Determine the (X, Y) coordinate at the center of the cell enclosing the given text.  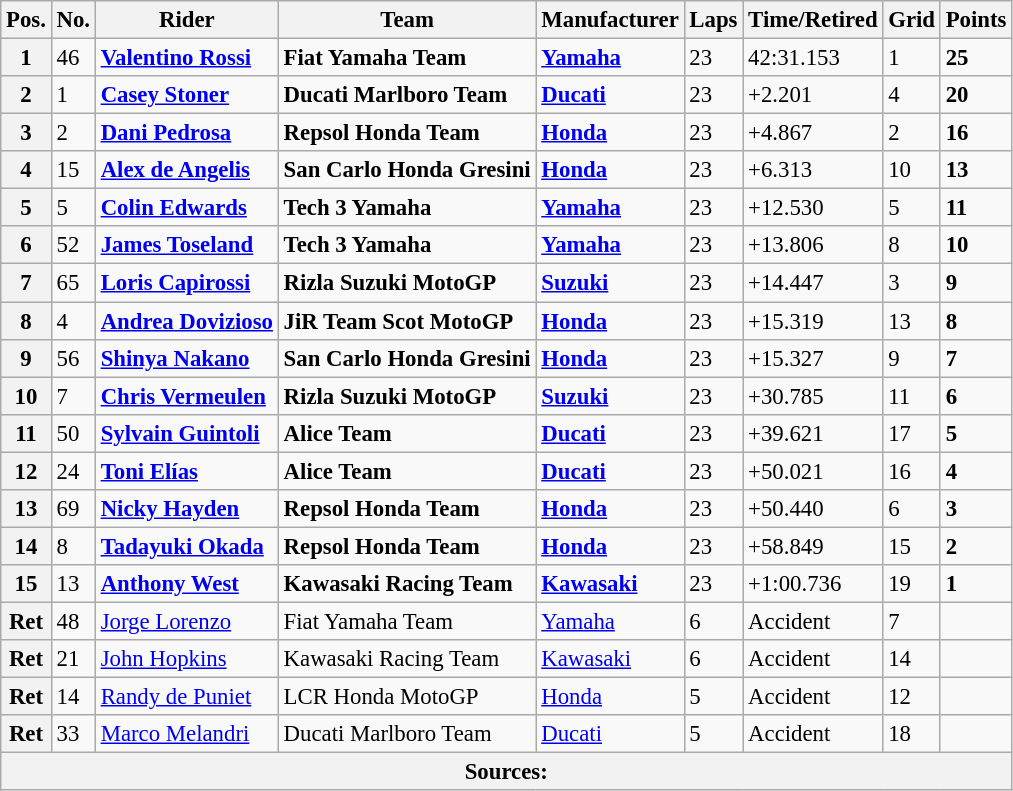
Nicky Hayden (186, 509)
Shinya Nakano (186, 358)
Points (976, 20)
John Hopkins (186, 659)
Alex de Angelis (186, 170)
Manufacturer (610, 20)
Team (407, 20)
56 (73, 358)
Rider (186, 20)
+12.530 (813, 208)
42:31.153 (813, 58)
25 (976, 58)
Valentino Rossi (186, 58)
17 (912, 433)
LCR Honda MotoGP (407, 697)
50 (73, 433)
No. (73, 20)
Chris Vermeulen (186, 396)
33 (73, 734)
Laps (714, 20)
+50.440 (813, 509)
52 (73, 245)
+14.447 (813, 283)
Sources: (506, 772)
Randy de Puniet (186, 697)
69 (73, 509)
46 (73, 58)
+50.021 (813, 471)
19 (912, 584)
18 (912, 734)
JiR Team Scot MotoGP (407, 321)
+58.849 (813, 546)
James Toseland (186, 245)
+39.621 (813, 433)
Toni Elías (186, 471)
+4.867 (813, 133)
Andrea Dovizioso (186, 321)
20 (976, 95)
+2.201 (813, 95)
24 (73, 471)
48 (73, 621)
Casey Stoner (186, 95)
Time/Retired (813, 20)
+13.806 (813, 245)
Anthony West (186, 584)
Pos. (26, 20)
Jorge Lorenzo (186, 621)
Loris Capirossi (186, 283)
Grid (912, 20)
Marco Melandri (186, 734)
Sylvain Guintoli (186, 433)
+15.327 (813, 358)
65 (73, 283)
21 (73, 659)
+1:00.736 (813, 584)
+30.785 (813, 396)
Tadayuki Okada (186, 546)
Colin Edwards (186, 208)
+15.319 (813, 321)
Dani Pedrosa (186, 133)
+6.313 (813, 170)
